Provide the [x, y] coordinate of the cell's center where the given text is located.  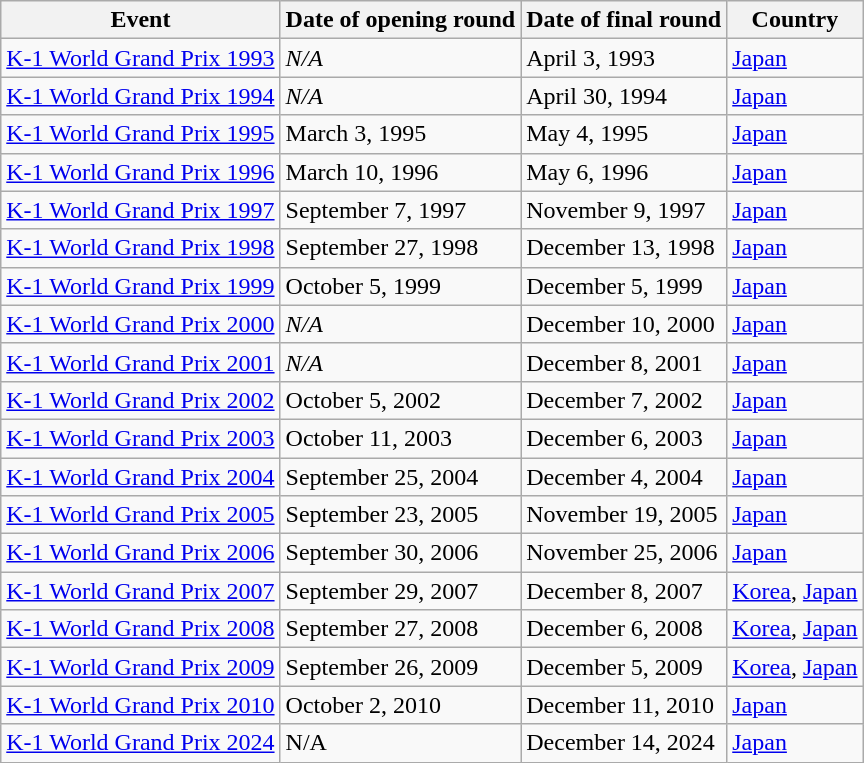
September 25, 2004 [400, 477]
December 6, 2003 [624, 438]
K-1 World Grand Prix 2003 [140, 438]
November 25, 2006 [624, 553]
K-1 World Grand Prix 2001 [140, 362]
April 30, 1994 [624, 96]
K-1 World Grand Prix 2008 [140, 629]
November 19, 2005 [624, 515]
December 14, 2024 [624, 743]
April 3, 1993 [624, 58]
September 27, 2008 [400, 629]
K-1 World Grand Prix 1995 [140, 134]
K-1 World Grand Prix 2024 [140, 743]
K-1 World Grand Prix 1993 [140, 58]
December 4, 2004 [624, 477]
September 23, 2005 [400, 515]
K-1 World Grand Prix 2000 [140, 324]
December 5, 2009 [624, 667]
K-1 World Grand Prix 2009 [140, 667]
December 5, 1999 [624, 286]
K-1 World Grand Prix 2010 [140, 705]
K-1 World Grand Prix 2006 [140, 553]
Date of final round [624, 20]
December 10, 2000 [624, 324]
September 30, 2006 [400, 553]
October 5, 2002 [400, 400]
December 6, 2008 [624, 629]
K-1 World Grand Prix 1997 [140, 210]
December 13, 1998 [624, 248]
December 7, 2002 [624, 400]
May 4, 1995 [624, 134]
March 10, 1996 [400, 172]
October 5, 1999 [400, 286]
December 11, 2010 [624, 705]
K-1 World Grand Prix 2002 [140, 400]
K-1 World Grand Prix 2007 [140, 591]
October 11, 2003 [400, 438]
March 3, 1995 [400, 134]
December 8, 2007 [624, 591]
K-1 World Grand Prix 1996 [140, 172]
K-1 World Grand Prix 2005 [140, 515]
Date of opening round [400, 20]
September 7, 1997 [400, 210]
K-1 World Grand Prix 1999 [140, 286]
September 26, 2009 [400, 667]
Event [140, 20]
December 8, 2001 [624, 362]
September 27, 1998 [400, 248]
Country [795, 20]
September 29, 2007 [400, 591]
November 9, 1997 [624, 210]
K-1 World Grand Prix 1998 [140, 248]
May 6, 1996 [624, 172]
K-1 World Grand Prix 1994 [140, 96]
October 2, 2010 [400, 705]
K-1 World Grand Prix 2004 [140, 477]
